From the cell containing the given text, extract its center point as (x, y) coordinate. 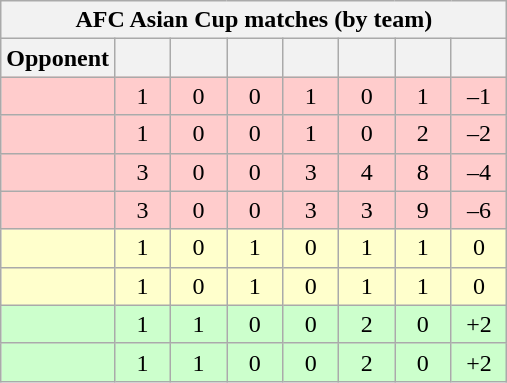
8 (423, 172)
–1 (479, 96)
AFC Asian Cup matches (by team) (254, 20)
9 (423, 210)
–2 (479, 134)
Opponent (58, 58)
–6 (479, 210)
4 (367, 172)
–4 (479, 172)
